Identify which cell holds the provided text, then report its [x, y] central coordinate. 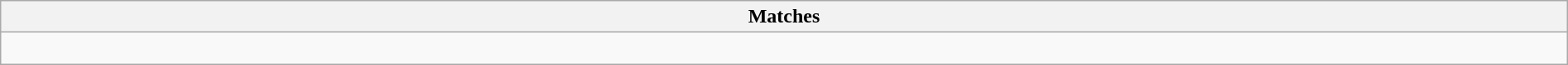
Matches [784, 17]
